Return [x, y] of the center of cell containing provided text 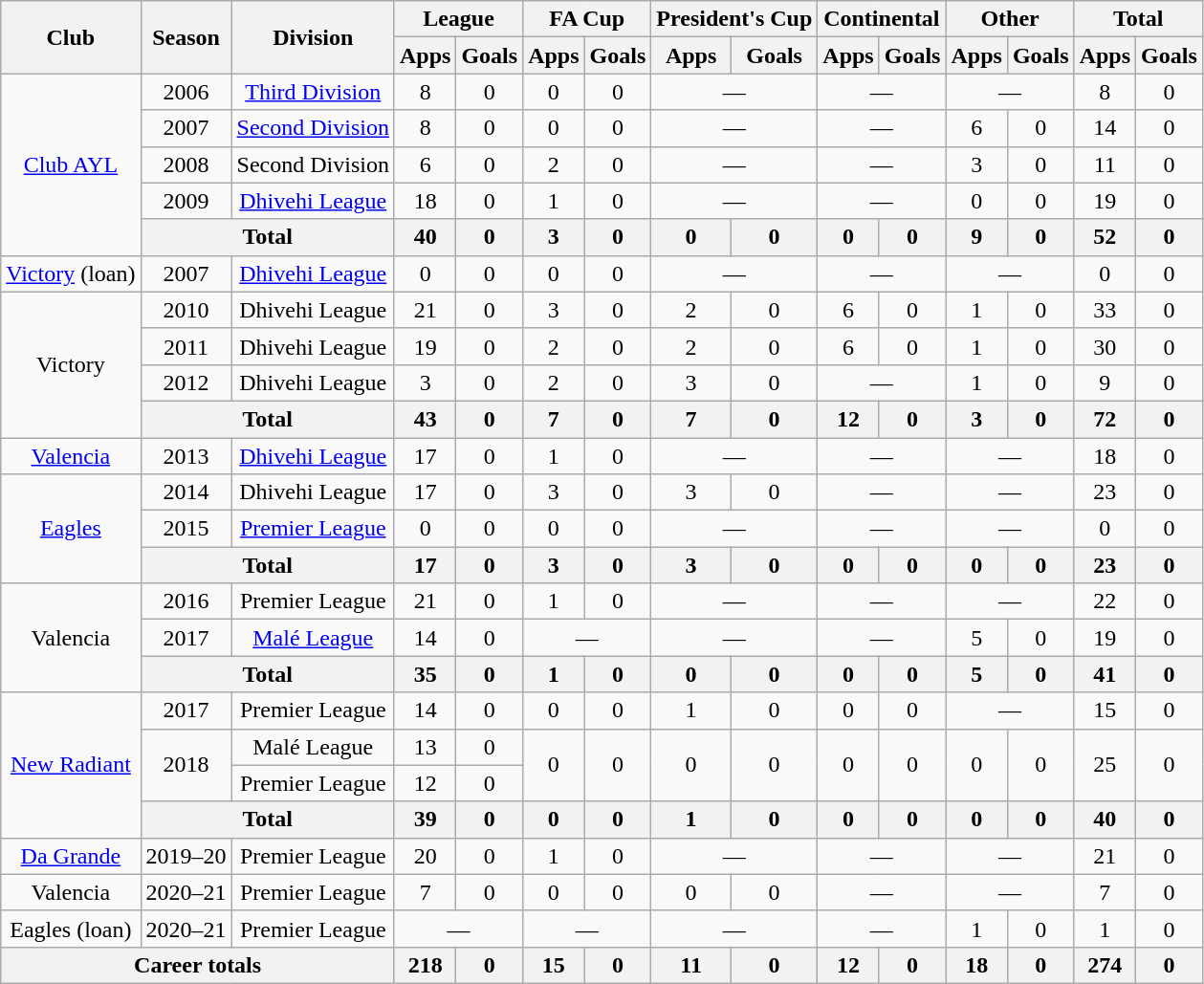
2011 [186, 346]
Season [186, 37]
2019–20 [186, 856]
218 [425, 965]
Club [71, 37]
2012 [186, 383]
New Radiant [71, 765]
Other [1010, 19]
FA Cup [587, 19]
39 [425, 820]
13 [425, 747]
274 [1105, 965]
League [458, 19]
72 [1105, 419]
2010 [186, 310]
35 [425, 674]
Da Grande [71, 856]
Continental [882, 19]
2018 [186, 765]
41 [1105, 674]
25 [1105, 765]
2013 [186, 456]
Victory [71, 364]
22 [1105, 601]
Club AYL [71, 164]
Victory (loan) [71, 273]
2016 [186, 601]
Eagles (loan) [71, 929]
Division [313, 37]
2015 [186, 529]
Career totals [198, 965]
2008 [186, 164]
20 [425, 856]
2009 [186, 201]
30 [1105, 346]
Third Division [313, 92]
52 [1105, 237]
Eagles [71, 529]
President's Cup [734, 19]
2014 [186, 492]
33 [1105, 310]
43 [425, 419]
2006 [186, 92]
